Identify which cell holds the provided text, then report its [X, Y] central coordinate. 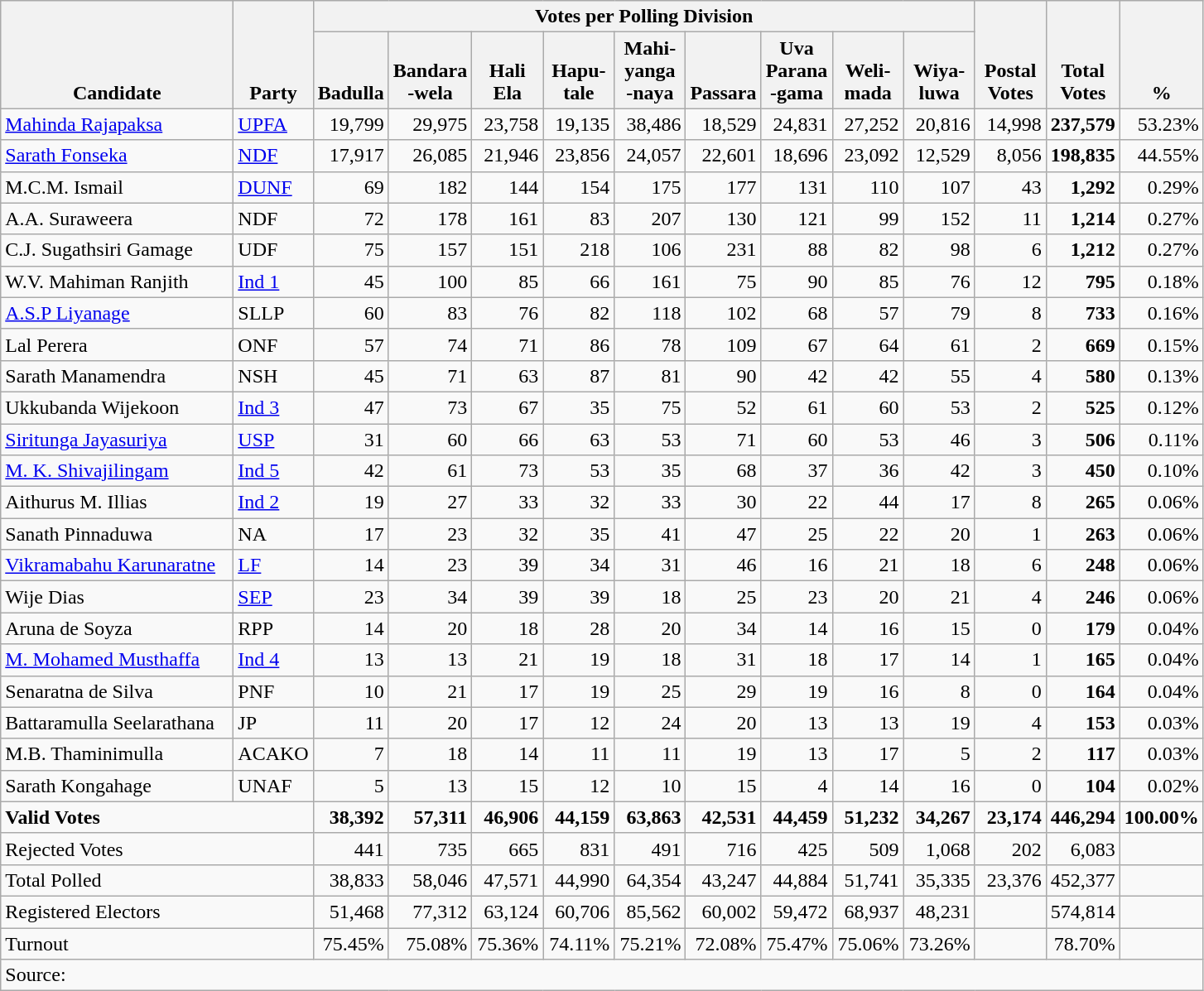
19,799 [351, 124]
735 [430, 849]
23,174 [1010, 817]
27 [430, 503]
51,468 [351, 912]
W.V. Mahiman Ranjith [118, 281]
Party [273, 55]
88 [797, 250]
207 [650, 219]
60,002 [724, 912]
M.C.M. Ismail [118, 187]
77,312 [430, 912]
152 [939, 219]
154 [579, 187]
74.11% [579, 943]
28 [579, 628]
179 [1083, 628]
Hapu-tale [579, 70]
Sarath Fonseka [118, 156]
Ind 4 [273, 660]
75.21% [650, 943]
NA [273, 534]
246 [1083, 597]
6,083 [1083, 849]
104 [1083, 786]
218 [579, 250]
Turnout [157, 943]
107 [939, 187]
37 [797, 471]
79 [939, 313]
506 [1083, 440]
231 [724, 250]
60,706 [579, 912]
164 [1083, 691]
109 [724, 344]
Bandara-wela [430, 70]
99 [868, 219]
SEP [273, 597]
Wije Dias [118, 597]
202 [1010, 849]
58,046 [430, 880]
Lal Perera [118, 344]
0.11% [1161, 440]
0.15% [1161, 344]
Total Polled [157, 880]
C.J. Sugathsiri Gamage [118, 250]
UNAF [273, 786]
Sarath Manamendra [118, 376]
75.36% [508, 943]
63,863 [650, 817]
Vikramabahu Karunaratne [118, 565]
574,814 [1083, 912]
44,884 [797, 880]
75.47% [797, 943]
85,562 [650, 912]
69 [351, 187]
110 [868, 187]
100 [430, 281]
24,831 [797, 124]
SLLP [273, 313]
59,472 [797, 912]
Rejected Votes [157, 849]
75.45% [351, 943]
57,311 [430, 817]
72.08% [724, 943]
74 [430, 344]
38,486 [650, 124]
263 [1083, 534]
41 [650, 534]
Ukkubanda Wijekoon [118, 407]
RPP [273, 628]
63,124 [508, 912]
Candidate [118, 55]
265 [1083, 503]
36 [868, 471]
177 [724, 187]
A.A. Suraweera [118, 219]
Source: [603, 975]
UDF [273, 250]
64 [868, 344]
38,392 [351, 817]
52 [724, 407]
1,068 [939, 849]
98 [939, 250]
38,833 [351, 880]
Mahinda Rajapaksa [118, 124]
795 [1083, 281]
55 [939, 376]
Senaratna de Silva [118, 691]
175 [650, 187]
18,696 [797, 156]
73.26% [939, 943]
450 [1083, 471]
0.29% [1161, 187]
30 [724, 503]
1,212 [1083, 250]
24,057 [650, 156]
237,579 [1083, 124]
178 [430, 219]
669 [1083, 344]
248 [1083, 565]
Siritunga Jayasuriya [118, 440]
831 [579, 849]
72 [351, 219]
Votes per Polling Division [644, 17]
Ind 1 [273, 281]
HaliEla [508, 70]
A.S.P Liyanage [118, 313]
23,376 [1010, 880]
44,990 [579, 880]
47,571 [508, 880]
86 [579, 344]
Badulla [351, 70]
ACAKO [273, 754]
35,335 [939, 880]
665 [508, 849]
46,906 [508, 817]
Total Votes [1083, 55]
% [1161, 55]
43,247 [724, 880]
Ind 5 [273, 471]
M.B. Thaminimulla [118, 754]
51,232 [868, 817]
29,975 [430, 124]
151 [508, 250]
102 [724, 313]
22,601 [724, 156]
0.16% [1161, 313]
23,092 [868, 156]
131 [797, 187]
44,459 [797, 817]
8,056 [1010, 156]
452,377 [1083, 880]
441 [351, 849]
43 [1010, 187]
182 [430, 187]
525 [1083, 407]
0.02% [1161, 786]
144 [508, 187]
UPFA [273, 124]
Registered Electors [157, 912]
26,085 [430, 156]
19,135 [579, 124]
87 [579, 376]
53.23% [1161, 124]
Passara [724, 70]
0.13% [1161, 376]
M. K. Shivajilingam [118, 471]
425 [797, 849]
Valid Votes [157, 817]
LF [273, 565]
491 [650, 849]
Aruna de Soyza [118, 628]
34,267 [939, 817]
75.08% [430, 943]
Sanath Pinnaduwa [118, 534]
130 [724, 219]
PostalVotes [1010, 55]
1,292 [1083, 187]
PNF [273, 691]
20,816 [939, 124]
23,758 [508, 124]
USP [273, 440]
Aithurus M. Illias [118, 503]
81 [650, 376]
Wiya-luwa [939, 70]
23,856 [579, 156]
18,529 [724, 124]
ONF [273, 344]
68,937 [868, 912]
153 [1083, 723]
117 [1083, 754]
JP [273, 723]
21,946 [508, 156]
27,252 [868, 124]
7 [351, 754]
Mahi-yanga-naya [650, 70]
Ind 2 [273, 503]
509 [868, 849]
Sarath Kongahage [118, 786]
NSH [273, 376]
14,998 [1010, 124]
733 [1083, 313]
Weli-mada [868, 70]
78 [650, 344]
198,835 [1083, 156]
121 [797, 219]
24 [650, 723]
Ind 3 [273, 407]
75.06% [868, 943]
78.70% [1083, 943]
M. Mohamed Musthaffa [118, 660]
44,159 [579, 817]
100.00% [1161, 817]
165 [1083, 660]
0.12% [1161, 407]
64,354 [650, 880]
DUNF [273, 187]
42,531 [724, 817]
UvaParana-gama [797, 70]
118 [650, 313]
106 [650, 250]
29 [724, 691]
446,294 [1083, 817]
12,529 [939, 156]
0.18% [1161, 281]
Battaramulla Seelarathana [118, 723]
48,231 [939, 912]
44 [868, 503]
17,917 [351, 156]
51,741 [868, 880]
580 [1083, 376]
0.10% [1161, 471]
1,214 [1083, 219]
157 [430, 250]
44.55% [1161, 156]
716 [724, 849]
